Provide the (X, Y) coordinate of the cell's center where the given text is located.  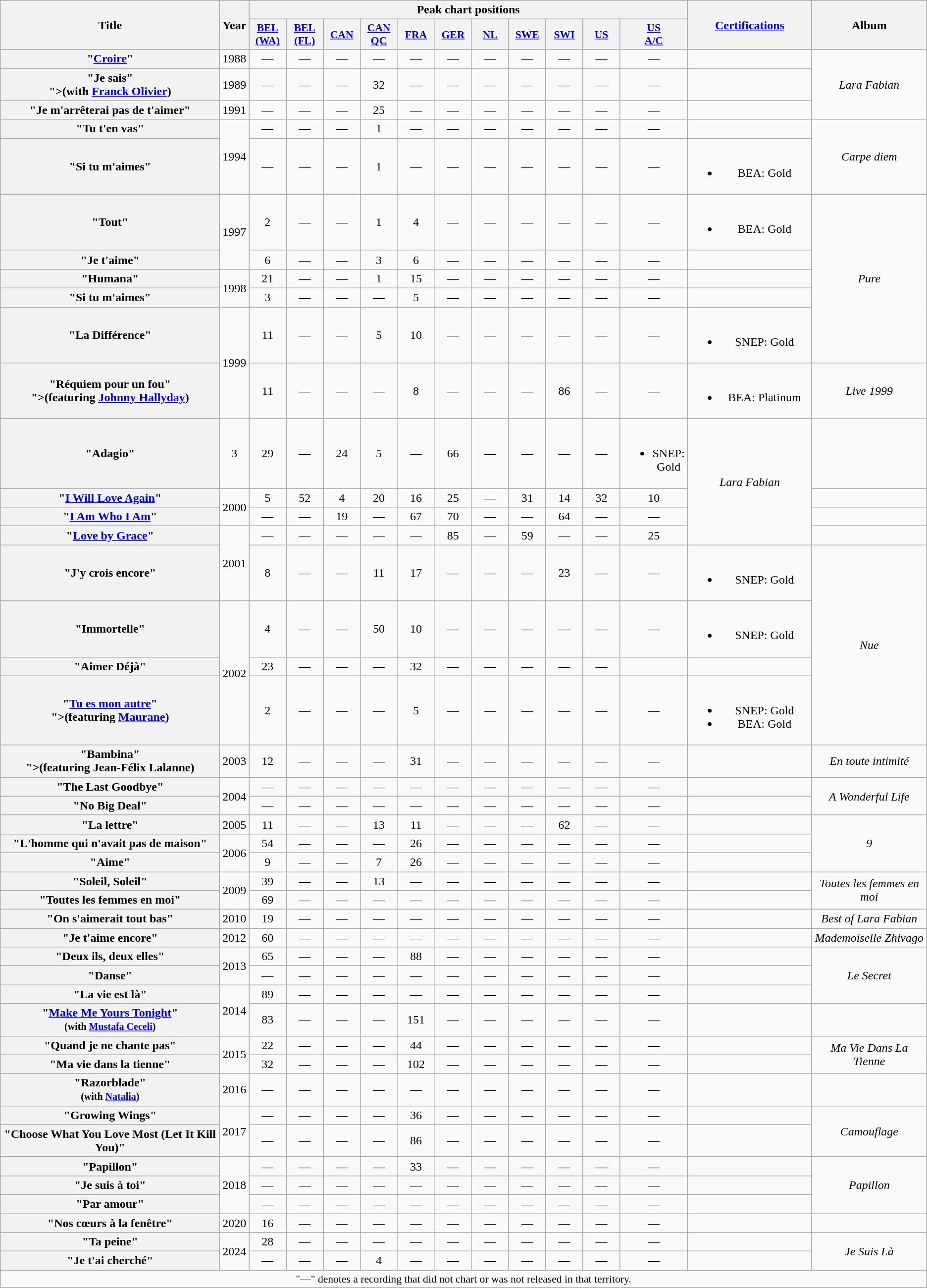
2013 (235, 966)
"Ma vie dans la tienne" (110, 1064)
66 (453, 454)
151 (416, 1020)
2004 (235, 796)
21 (267, 278)
2010 (235, 919)
Pure (869, 278)
Best of Lara Fabian (869, 919)
2012 (235, 938)
CAN (342, 35)
2017 (235, 1131)
89 (267, 994)
"Growing Wings" (110, 1115)
GER (453, 35)
"Adagio" (110, 454)
Title (110, 25)
2018 (235, 1185)
33 (416, 1166)
Nue (869, 645)
"The Last Goodbye" (110, 787)
1999 (235, 363)
Mademoiselle Zhivago (869, 938)
36 (416, 1115)
28 (267, 1242)
"Tu es mon autre"">(featuring Maurane) (110, 710)
"No Big Deal" (110, 805)
Peak chart positions (468, 10)
2016 (235, 1090)
85 (453, 536)
"Nos cœurs à la fenêtre" (110, 1223)
"Ta peine" (110, 1242)
Je Suis Là (869, 1251)
12 (267, 761)
70 (453, 517)
69 (267, 900)
59 (527, 536)
2000 (235, 507)
"Papillon" (110, 1166)
67 (416, 517)
"Make Me Yours Tonight"(with Mustafa Ceceli) (110, 1020)
2003 (235, 761)
Le Secret (869, 975)
54 (267, 843)
64 (565, 517)
1988 (235, 59)
2024 (235, 1251)
"La vie est là" (110, 994)
83 (267, 1020)
62 (565, 824)
"Aime" (110, 862)
"Je suis à toi" (110, 1185)
Carpe diem (869, 157)
"La Différence" (110, 335)
Certifications (750, 25)
2006 (235, 853)
"Quand je ne chante pas" (110, 1045)
BEA: Platinum (750, 391)
FRA (416, 35)
2015 (235, 1055)
USA/C (654, 35)
1994 (235, 157)
1997 (235, 232)
Camouflage (869, 1131)
A Wonderful Life (869, 796)
14 (565, 498)
SNEP: GoldBEA: Gold (750, 710)
"On s'aimerait tout bas" (110, 919)
NL (490, 35)
1998 (235, 288)
"Par amour" (110, 1204)
44 (416, 1045)
CAN QC (379, 35)
60 (267, 938)
2001 (235, 564)
"La lettre" (110, 824)
"L'homme qui n'avait pas de maison" (110, 843)
"Aimer Déjà" (110, 666)
"Razorblade"(with Natalia) (110, 1090)
"Deux ils, deux elles" (110, 957)
"Danse" (110, 975)
SWE (527, 35)
En toute intimité (869, 761)
Papillon (869, 1185)
39 (267, 881)
"Soleil, Soleil" (110, 881)
Album (869, 25)
52 (305, 498)
"Je t'aime" (110, 260)
7 (379, 862)
"Toutes les femmes en moi" (110, 900)
US (601, 35)
29 (267, 454)
24 (342, 454)
2002 (235, 673)
17 (416, 573)
"Tout" (110, 222)
Year (235, 25)
"Choose What You Love Most (Let It Kill You)" (110, 1140)
50 (379, 629)
"Immortelle" (110, 629)
Live 1999 (869, 391)
"Tu t'en vas" (110, 129)
BEL(FL) (305, 35)
2005 (235, 824)
"J'y crois encore" (110, 573)
Toutes les femmes en moi (869, 891)
Ma Vie Dans La Tienne (869, 1055)
88 (416, 957)
2009 (235, 891)
"Humana" (110, 278)
20 (379, 498)
65 (267, 957)
"Je t'ai cherché" (110, 1261)
1991 (235, 110)
"Je sais"">(with Franck Olivier) (110, 84)
"Love by Grace" (110, 536)
"Réquiem pour un fou"">(featuring Johnny Hallyday) (110, 391)
22 (267, 1045)
"I Will Love Again" (110, 498)
BEL(WA) (267, 35)
2020 (235, 1223)
1989 (235, 84)
"Je m'arrêterai pas de t'aimer" (110, 110)
2014 (235, 1011)
102 (416, 1064)
"Croire" (110, 59)
"Bambina"">(featuring Jean-Félix Lalanne) (110, 761)
"Je t'aime encore" (110, 938)
"—" denotes a recording that did not chart or was not released in that territory. (463, 1279)
"I Am Who I Am" (110, 517)
15 (416, 278)
SWI (565, 35)
